Search for the cell housing the specified text and yield its (x, y) center coordinate. 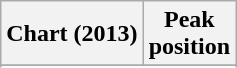
Peakposition (189, 34)
Chart (2013) (72, 34)
